Output the [x, y] coordinate of the center of the cell containing the given text.  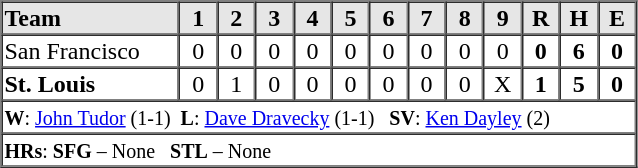
H [579, 18]
4 [312, 18]
3 [274, 18]
HRs: SFG – None STL – None [319, 150]
W: John Tudor (1-1) L: Dave Dravecky (1-1) SV: Ken Dayley (2) [319, 116]
9 [503, 18]
Team [91, 18]
St. Louis [91, 84]
X [503, 84]
8 [465, 18]
7 [427, 18]
E [617, 18]
2 [236, 18]
R [541, 18]
San Francisco [91, 50]
